Locate the cell with the specified text and output its (x, y) center coordinate. 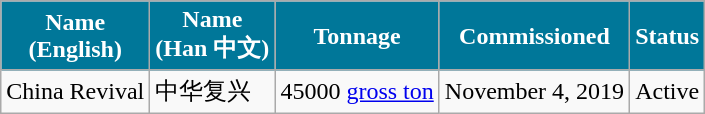
November 4, 2019 (534, 92)
China Revival (76, 92)
Tonnage (357, 36)
Status (668, 36)
中华复兴 (212, 92)
Name(Han 中文) (212, 36)
Active (668, 92)
Commissioned (534, 36)
Name(English) (76, 36)
45000 gross ton (357, 92)
